Find where the given text appears and provide that cell's center as (x, y) coordinate. 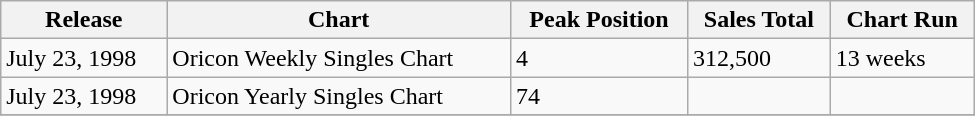
Peak Position (600, 20)
74 (600, 96)
Sales Total (760, 20)
Release (84, 20)
13 weeks (902, 58)
Oricon Yearly Singles Chart (339, 96)
4 (600, 58)
Chart Run (902, 20)
Chart (339, 20)
312,500 (760, 58)
Oricon Weekly Singles Chart (339, 58)
